Return (X, Y) of the center of cell containing provided text 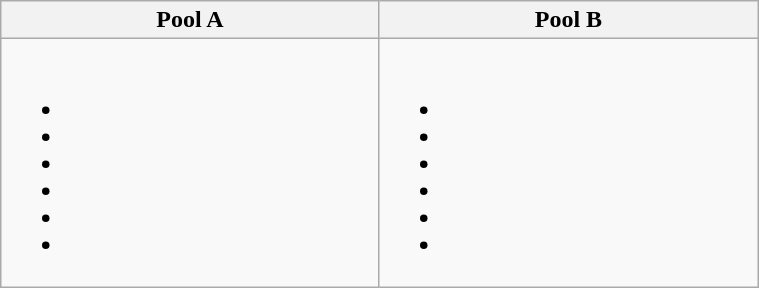
Pool B (568, 20)
Pool A (190, 20)
